Return the (X, Y) coordinate for the center point of the cell that contains the specified text.  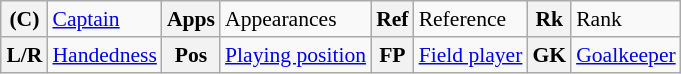
Apps (191, 19)
Pos (191, 55)
(C) (24, 19)
Rk (549, 19)
Ref (392, 19)
Rank (626, 19)
FP (392, 55)
Reference (471, 19)
Goalkeeper (626, 55)
Handedness (104, 55)
Field player (471, 55)
Captain (104, 19)
GK (549, 55)
L/R (24, 55)
Playing position (296, 55)
Appearances (296, 19)
